Extract the (x, y) coordinate from the center of the cell holding the provided text.  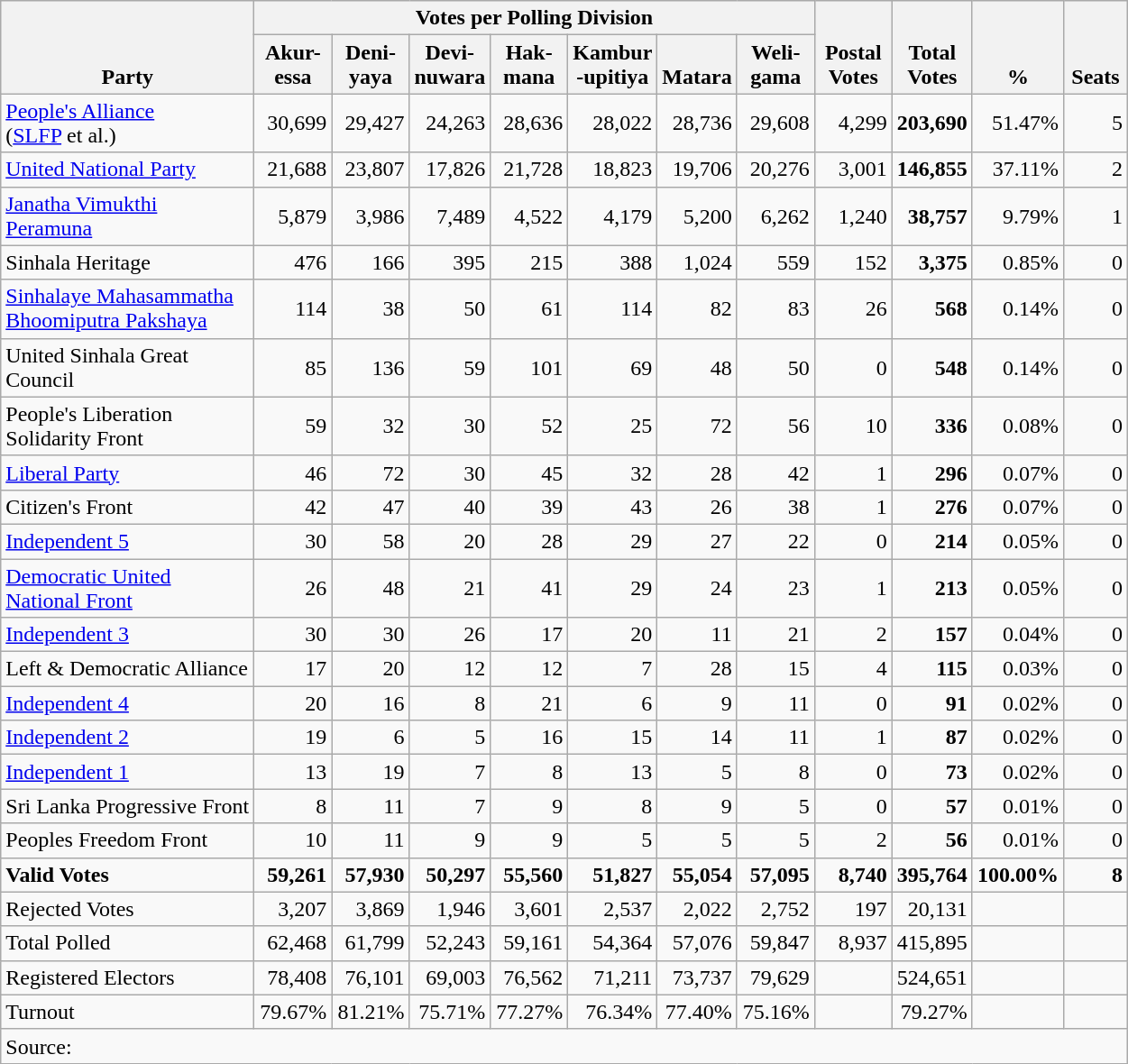
United National Party (128, 170)
24,263 (450, 123)
73,737 (697, 977)
146,855 (932, 170)
18,823 (613, 170)
5,200 (697, 216)
Democratic United National Front (128, 588)
73 (932, 772)
0.08% (1017, 426)
Sri Lanka Progressive Front (128, 806)
91 (932, 703)
Independent 5 (128, 541)
28,022 (613, 123)
Turnout (128, 1012)
71,211 (613, 977)
51.47% (1017, 123)
Votes per Polling Division (534, 18)
Janatha Vimukthi Peramuna (128, 216)
76,101 (371, 977)
Independent 3 (128, 635)
Independent 1 (128, 772)
5,879 (293, 216)
76.34% (613, 1012)
197 (853, 909)
Weli-gama (775, 65)
81.21% (371, 1012)
215 (529, 262)
59,161 (529, 943)
76,562 (529, 977)
51,827 (613, 875)
2,537 (613, 909)
59,261 (293, 875)
8,937 (853, 943)
Left & Democratic Alliance (128, 669)
4,179 (613, 216)
568 (932, 308)
87 (932, 738)
People's Liberation Solidarity Front (128, 426)
166 (371, 262)
9.79% (1017, 216)
388 (613, 262)
3,375 (932, 262)
Hak-mana (529, 65)
55,054 (697, 875)
115 (932, 669)
69,003 (450, 977)
Citizen's Front (128, 507)
Seats (1095, 47)
% (1017, 47)
Devi-nuwara (450, 65)
PostalVotes (853, 47)
62,468 (293, 943)
57,930 (371, 875)
Party (128, 47)
83 (775, 308)
79.27% (932, 1012)
28,636 (529, 123)
101 (529, 368)
Total Votes (932, 47)
0.85% (1017, 262)
20,131 (932, 909)
79.67% (293, 1012)
Akur-essa (293, 65)
3,601 (529, 909)
1,946 (450, 909)
50,297 (450, 875)
7,489 (450, 216)
23 (775, 588)
4,522 (529, 216)
Kambur-upitiya (613, 65)
28,736 (697, 123)
214 (932, 541)
100.00% (1017, 875)
45 (529, 472)
30,699 (293, 123)
1,240 (853, 216)
58 (371, 541)
Liberal Party (128, 472)
8,740 (853, 875)
0.03% (1017, 669)
77.40% (697, 1012)
77.27% (529, 1012)
Independent 4 (128, 703)
Matara (697, 65)
46 (293, 472)
37.11% (1017, 170)
40 (450, 507)
4 (853, 669)
Deni-yaya (371, 65)
524,651 (932, 977)
25 (613, 426)
Valid Votes (128, 875)
559 (775, 262)
20,276 (775, 170)
Peoples Freedom Front (128, 840)
1,024 (697, 262)
29,427 (371, 123)
Independent 2 (128, 738)
Total Polled (128, 943)
Source: (564, 1046)
75.16% (775, 1012)
276 (932, 507)
157 (932, 635)
476 (293, 262)
395,764 (932, 875)
41 (529, 588)
29,608 (775, 123)
136 (371, 368)
336 (932, 426)
38,757 (932, 216)
Sinhala Heritage (128, 262)
14 (697, 738)
54,364 (613, 943)
Sinhalaye Mahasammatha Bhoomiputra Pakshaya (128, 308)
39 (529, 507)
203,690 (932, 123)
61,799 (371, 943)
57,095 (775, 875)
52 (529, 426)
57 (932, 806)
3,001 (853, 170)
19,706 (697, 170)
Registered Electors (128, 977)
22 (775, 541)
395 (450, 262)
69 (613, 368)
415,895 (932, 943)
43 (613, 507)
21,688 (293, 170)
3,869 (371, 909)
57,076 (697, 943)
548 (932, 368)
21,728 (529, 170)
61 (529, 308)
213 (932, 588)
52,243 (450, 943)
3,986 (371, 216)
United Sinhala Great Council (128, 368)
24 (697, 588)
27 (697, 541)
152 (853, 262)
79,629 (775, 977)
0.04% (1017, 635)
4,299 (853, 123)
296 (932, 472)
3,207 (293, 909)
55,560 (529, 875)
47 (371, 507)
85 (293, 368)
People's Alliance(SLFP et al.) (128, 123)
6,262 (775, 216)
59,847 (775, 943)
17,826 (450, 170)
75.71% (450, 1012)
2,022 (697, 909)
2,752 (775, 909)
23,807 (371, 170)
82 (697, 308)
78,408 (293, 977)
Rejected Votes (128, 909)
